Find where the given text appears and provide that cell's center as [x, y] coordinate. 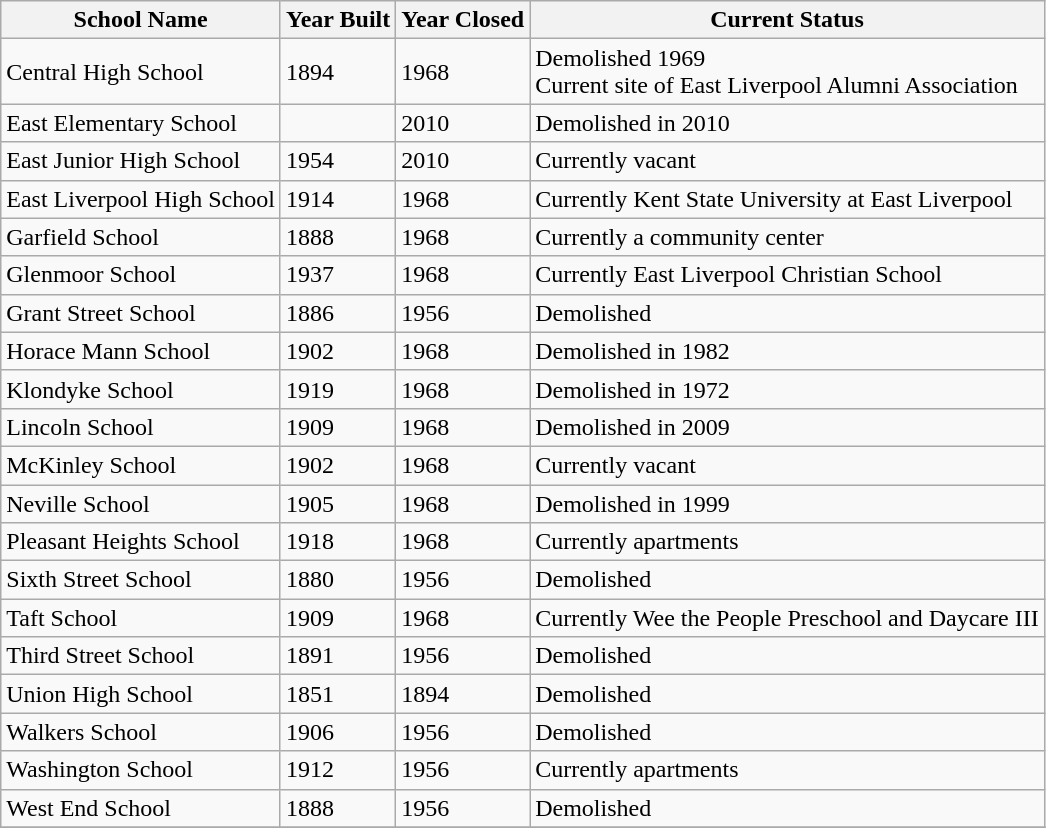
McKinley School [141, 465]
Currently a community center [787, 237]
1891 [338, 656]
1851 [338, 694]
Glenmoor School [141, 275]
Currently Kent State University at East Liverpool [787, 199]
Garfield School [141, 237]
School Name [141, 20]
Lincoln School [141, 427]
East Liverpool High School [141, 199]
Demolished in 1972 [787, 389]
Currently East Liverpool Christian School [787, 275]
Demolished in 2010 [787, 123]
Demolished 1969Current site of East Liverpool Alumni Association [787, 72]
1906 [338, 732]
1912 [338, 770]
Taft School [141, 618]
Third Street School [141, 656]
Washington School [141, 770]
East Elementary School [141, 123]
Neville School [141, 503]
1880 [338, 580]
Central High School [141, 72]
1937 [338, 275]
Year Closed [463, 20]
Sixth Street School [141, 580]
1954 [338, 161]
East Junior High School [141, 161]
Grant Street School [141, 313]
1918 [338, 542]
Pleasant Heights School [141, 542]
Demolished in 1982 [787, 351]
Klondyke School [141, 389]
Demolished in 1999 [787, 503]
Current Status [787, 20]
1886 [338, 313]
Walkers School [141, 732]
Union High School [141, 694]
West End School [141, 808]
Currently Wee the People Preschool and Daycare III [787, 618]
Year Built [338, 20]
1919 [338, 389]
1914 [338, 199]
Demolished in 2009 [787, 427]
1905 [338, 503]
Horace Mann School [141, 351]
